Capture the cell that displays the provided text and extract its (x, y) central coordinate. 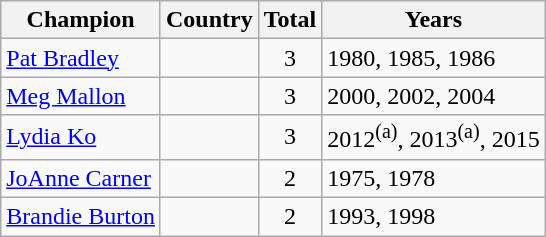
Meg Mallon (81, 96)
Champion (81, 20)
1993, 1998 (434, 217)
Pat Bradley (81, 58)
Total (290, 20)
1975, 1978 (434, 178)
Brandie Burton (81, 217)
Country (209, 20)
1980, 1985, 1986 (434, 58)
JoAnne Carner (81, 178)
Years (434, 20)
2000, 2002, 2004 (434, 96)
Lydia Ko (81, 138)
2012(a), 2013(a), 2015 (434, 138)
